For the text-containing cell, return its midpoint in (X, Y) coordinate format. 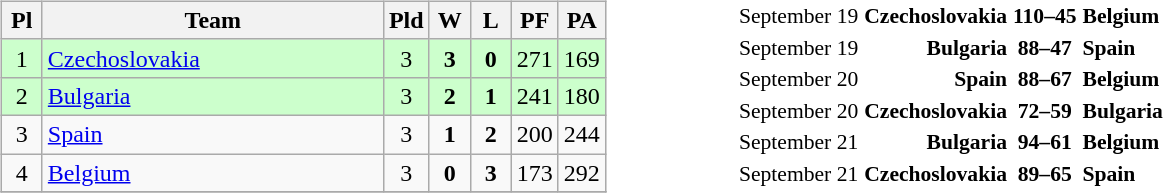
110–45 (1044, 16)
PA (582, 20)
PF (534, 20)
Pl (22, 20)
241 (534, 96)
94–61 (1044, 142)
Pld (406, 20)
244 (582, 134)
Team (212, 20)
W (450, 20)
292 (582, 173)
L (490, 20)
89–65 (1044, 173)
Belgium (212, 173)
169 (582, 58)
4 (22, 173)
173 (534, 173)
200 (534, 134)
271 (534, 58)
72–59 (1044, 110)
88–47 (1044, 47)
88–67 (1044, 79)
180 (582, 96)
